Locate the cell with the specified text and output its (x, y) center coordinate. 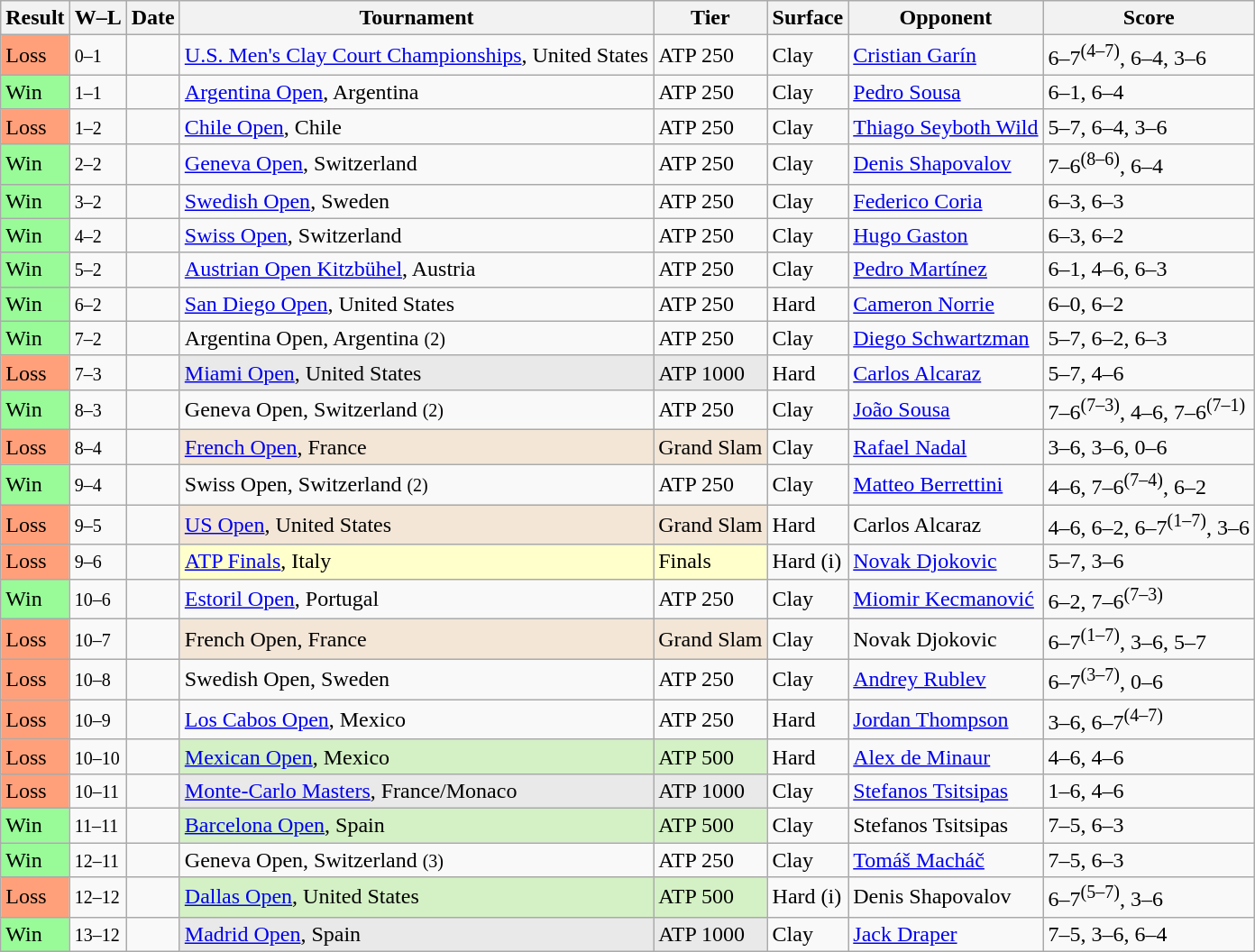
Score (1149, 18)
Miomir Kecmanović (946, 599)
12–11 (97, 860)
Hugo Gaston (946, 235)
Monte-Carlo Masters, France/Monaco (417, 791)
10–8 (97, 680)
9–6 (97, 562)
Pedro Sousa (946, 92)
7–5, 3–6, 6–4 (1149, 934)
4–6, 7–6(7–4), 6–2 (1149, 485)
1–2 (97, 126)
Los Cabos Open, Mexico (417, 719)
Matteo Berrettini (946, 485)
4–6, 4–6 (1149, 756)
1–1 (97, 92)
6–3, 6–2 (1149, 235)
1–6, 4–6 (1149, 791)
Jack Draper (946, 934)
Madrid Open, Spain (417, 934)
Cristian Garín (946, 56)
Pedro Martínez (946, 270)
7–2 (97, 338)
9–5 (97, 525)
10–6 (97, 599)
6–7(4–7), 6–4, 3–6 (1149, 56)
Cameron Norrie (946, 304)
11–11 (97, 826)
Geneva Open, Switzerland (3) (417, 860)
Date (153, 18)
Swiss Open, Switzerland (417, 235)
12–12 (97, 898)
ATP Finals, Italy (417, 562)
Diego Schwartzman (946, 338)
10–9 (97, 719)
Opponent (946, 18)
5–7, 6–4, 3–6 (1149, 126)
5–7, 3–6 (1149, 562)
Mexican Open, Mexico (417, 756)
6–3, 6–3 (1149, 201)
Swiss Open, Switzerland (2) (417, 485)
10–10 (97, 756)
Argentina Open, Argentina (2) (417, 338)
10–11 (97, 791)
7–6(7–3), 4–6, 7–6(7–1) (1149, 409)
6–0, 6–2 (1149, 304)
Estoril Open, Portugal (417, 599)
6–7(1–7), 3–6, 5–7 (1149, 640)
6–1, 4–6, 6–3 (1149, 270)
Jordan Thompson (946, 719)
3–6, 3–6, 0–6 (1149, 447)
Result (35, 18)
W–L (97, 18)
San Diego Open, United States (417, 304)
Geneva Open, Switzerland (2) (417, 409)
U.S. Men's Clay Court Championships, United States (417, 56)
7–6(8–6), 6–4 (1149, 164)
4–6, 6–2, 6–7(1–7), 3–6 (1149, 525)
7–3 (97, 372)
Tournament (417, 18)
Miami Open, United States (417, 372)
6–2, 7–6(7–3) (1149, 599)
6–2 (97, 304)
13–12 (97, 934)
8–4 (97, 447)
Geneva Open, Switzerland (417, 164)
0–1 (97, 56)
9–4 (97, 485)
8–3 (97, 409)
Federico Coria (946, 201)
Chile Open, Chile (417, 126)
6–7(3–7), 0–6 (1149, 680)
Andrey Rublev (946, 680)
Rafael Nadal (946, 447)
6–1, 6–4 (1149, 92)
5–7, 6–2, 6–3 (1149, 338)
6–7(5–7), 3–6 (1149, 898)
Surface (808, 18)
Dallas Open, United States (417, 898)
5–2 (97, 270)
Alex de Minaur (946, 756)
2–2 (97, 164)
Argentina Open, Argentina (417, 92)
João Sousa (946, 409)
US Open, United States (417, 525)
4–2 (97, 235)
10–7 (97, 640)
5–7, 4–6 (1149, 372)
Tomáš Macháč (946, 860)
3–6, 6–7(4–7) (1149, 719)
3–2 (97, 201)
Thiago Seyboth Wild (946, 126)
Austrian Open Kitzbühel, Austria (417, 270)
Barcelona Open, Spain (417, 826)
Tier (710, 18)
Finals (710, 562)
